Pinpoint the cell where the given text exists, returning its (X, Y) midpoint coordinate. 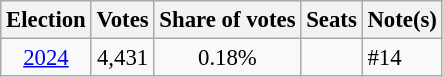
0.18% (228, 58)
Votes (122, 20)
Note(s) (402, 20)
4,431 (122, 58)
#14 (402, 58)
2024 (46, 58)
Election (46, 20)
Share of votes (228, 20)
Seats (332, 20)
